Determine the [X, Y] coordinate at the center of the cell enclosing the given text.  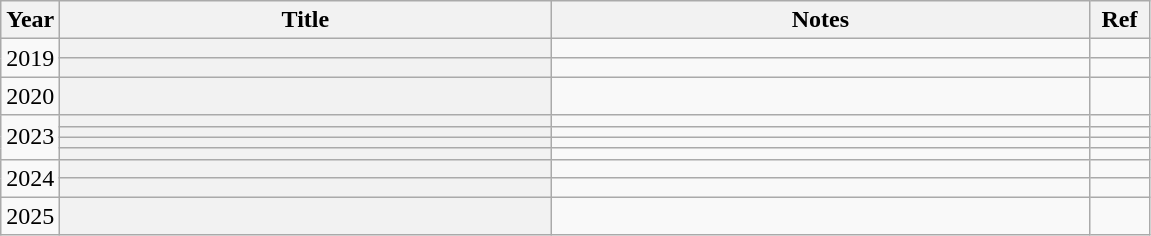
Title [306, 20]
2025 [30, 216]
Notes [820, 20]
2023 [30, 137]
2024 [30, 178]
Ref [1120, 20]
Year [30, 20]
2019 [30, 58]
2020 [30, 96]
